Find where the given text appears and provide that cell's center as [X, Y] coordinate. 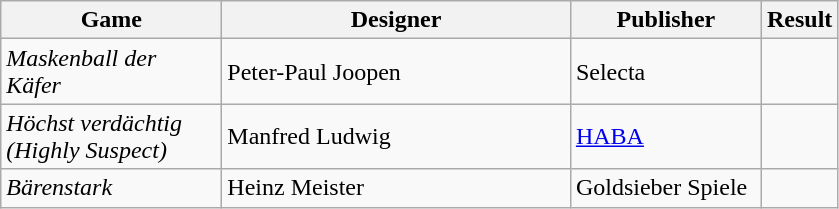
Game [112, 20]
Result [799, 20]
Publisher [666, 20]
Heinz Meister [396, 188]
Höchst verdächtig (Highly Suspect) [112, 136]
HABA [666, 136]
Maskenball der Käfer [112, 72]
Selecta [666, 72]
Goldsieber Spiele [666, 188]
Manfred Ludwig [396, 136]
Bärenstark [112, 188]
Peter-Paul Joopen [396, 72]
Designer [396, 20]
